Locate the cell with the specified text and output its (X, Y) center coordinate. 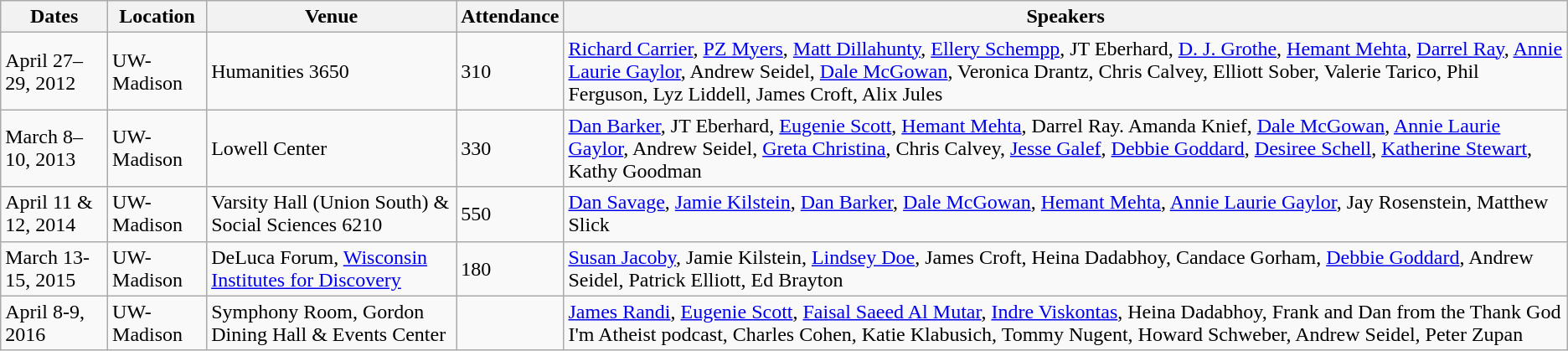
180 (510, 268)
April 27–29, 2012 (54, 71)
Humanities 3650 (332, 71)
March 13-15, 2015 (54, 268)
DeLuca Forum, Wisconsin Institutes for Discovery (332, 268)
Dates (54, 17)
310 (510, 71)
Venue (332, 17)
Susan Jacoby, Jamie Kilstein, Lindsey Doe, James Croft, Heina Dadabhoy, Candace Gorham, Debbie Goddard, Andrew Seidel, Patrick Elliott, Ed Brayton (1065, 268)
330 (510, 148)
550 (510, 214)
Attendance (510, 17)
Varsity Hall (Union South) & Social Sciences 6210 (332, 214)
April 11 & 12, 2014 (54, 214)
April 8-9, 2016 (54, 323)
Symphony Room, Gordon Dining Hall & Events Center (332, 323)
Location (157, 17)
Lowell Center (332, 148)
Dan Savage, Jamie Kilstein, Dan Barker, Dale McGowan, Hemant Mehta, Annie Laurie Gaylor, Jay Rosenstein, Matthew Slick (1065, 214)
Speakers (1065, 17)
March 8–10, 2013 (54, 148)
